Capture the cell that displays the provided text and extract its [x, y] central coordinate. 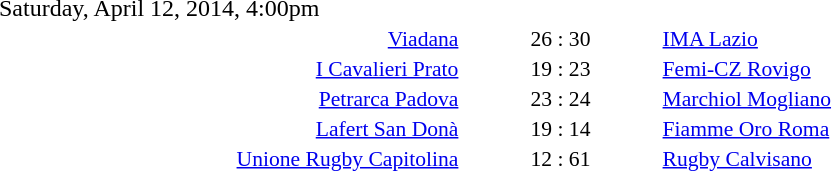
19 : 14 [560, 128]
23 : 24 [560, 98]
19 : 23 [560, 68]
26 : 30 [560, 38]
